For the text-containing cell, return its midpoint in [x, y] coordinate format. 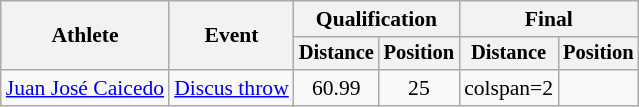
Event [232, 36]
Final [548, 19]
Qualification [376, 19]
Juan José Caicedo [85, 88]
colspan=2 [508, 88]
Discus throw [232, 88]
60.99 [336, 88]
25 [419, 88]
Athlete [85, 36]
